Detect which cell encompasses the target text, then output its [X, Y] center coordinate. 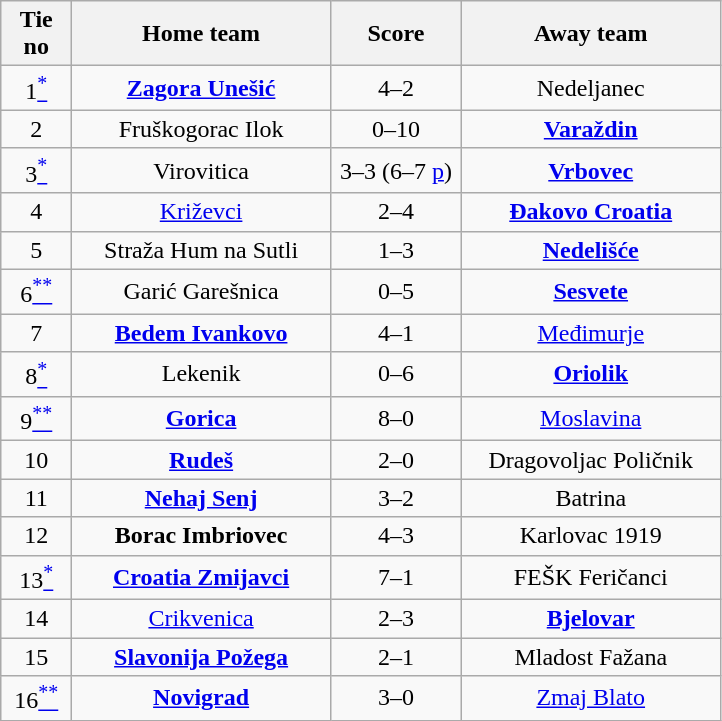
Međimurje [590, 333]
4 [36, 212]
Fruškogorac Ilok [202, 129]
3–2 [396, 498]
Đakovo Croatia [590, 212]
Bedem Ivankovo [202, 333]
Croatia Zmijavci [202, 578]
Away team [590, 34]
Zmaj Blato [590, 698]
Oriolik [590, 374]
Home team [202, 34]
15 [36, 657]
8–0 [396, 418]
5 [36, 250]
4–2 [396, 88]
Tie no [36, 34]
Rudeš [202, 460]
Sesvete [590, 292]
16** [36, 698]
Varaždin [590, 129]
1–3 [396, 250]
Moslavina [590, 418]
Score [396, 34]
8* [36, 374]
2 [36, 129]
14 [36, 619]
0–6 [396, 374]
4–3 [396, 536]
Nehaj Senj [202, 498]
4–1 [396, 333]
Garić Garešnica [202, 292]
3–3 (6–7 p) [396, 170]
3–0 [396, 698]
9** [36, 418]
Virovitica [202, 170]
2–0 [396, 460]
6** [36, 292]
Nedeljanec [590, 88]
1* [36, 88]
Lekenik [202, 374]
2–1 [396, 657]
Dragovoljac Poličnik [590, 460]
Gorica [202, 418]
Crikvenica [202, 619]
Nedelišće [590, 250]
Straža Hum na Sutli [202, 250]
Bjelovar [590, 619]
Novigrad [202, 698]
Mladost Fažana [590, 657]
Batrina [590, 498]
7–1 [396, 578]
Slavonija Požega [202, 657]
2–3 [396, 619]
0–5 [396, 292]
7 [36, 333]
FEŠK Feričanci [590, 578]
0–10 [396, 129]
11 [36, 498]
Borac Imbriovec [202, 536]
2–4 [396, 212]
Karlovac 1919 [590, 536]
Zagora Unešić [202, 88]
3* [36, 170]
Križevci [202, 212]
12 [36, 536]
Vrbovec [590, 170]
10 [36, 460]
13* [36, 578]
